Scan for the cell matching the given text and deliver its (x, y) coordinate at center. 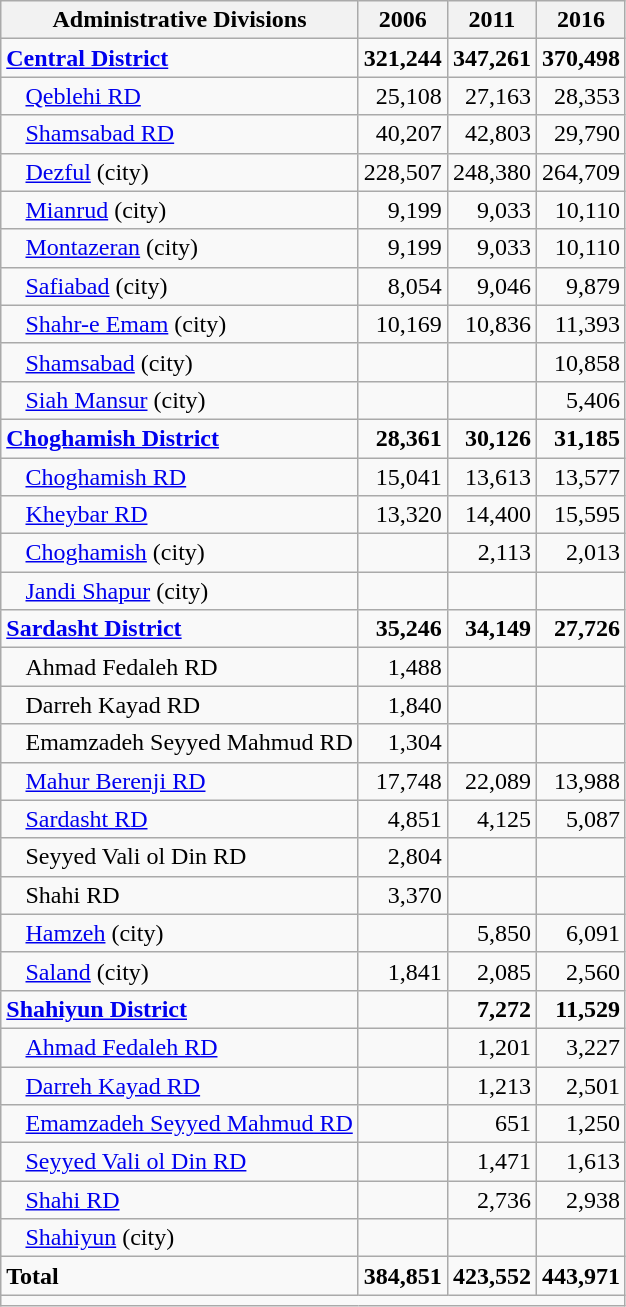
Mianrud (city) (180, 210)
13,577 (580, 477)
29,790 (580, 134)
1,201 (492, 1047)
Shahr-e Emam (city) (180, 324)
Administrative Divisions (180, 20)
Dezful (city) (180, 172)
384,851 (402, 1276)
27,163 (492, 96)
4,851 (402, 819)
8,054 (402, 286)
Shahiyun District (180, 1009)
2016 (580, 20)
2,501 (580, 1085)
35,246 (402, 629)
Sardasht District (180, 629)
3,227 (580, 1047)
15,041 (402, 477)
15,595 (580, 515)
27,726 (580, 629)
10,836 (492, 324)
Mahur Berenji RD (180, 781)
Jandi Shapur (city) (180, 591)
40,207 (402, 134)
2,013 (580, 553)
28,353 (580, 96)
10,858 (580, 362)
2,113 (492, 553)
Total (180, 1276)
443,971 (580, 1276)
14,400 (492, 515)
10,169 (402, 324)
1,613 (580, 1162)
Siah Mansur (city) (180, 400)
264,709 (580, 172)
1,840 (402, 705)
2,736 (492, 1200)
2,085 (492, 971)
34,149 (492, 629)
1,488 (402, 667)
248,380 (492, 172)
2,938 (580, 1200)
6,091 (580, 933)
30,126 (492, 438)
5,087 (580, 819)
2006 (402, 20)
5,850 (492, 933)
17,748 (402, 781)
Saland (city) (180, 971)
13,320 (402, 515)
5,406 (580, 400)
9,879 (580, 286)
370,498 (580, 58)
Kheybar RD (180, 515)
25,108 (402, 96)
Hamzeh (city) (180, 933)
1,304 (402, 743)
9,046 (492, 286)
347,261 (492, 58)
11,393 (580, 324)
Qeblehi RD (180, 96)
423,552 (492, 1276)
31,185 (580, 438)
2,560 (580, 971)
1,471 (492, 1162)
7,272 (492, 1009)
3,370 (402, 895)
Shahiyun (city) (180, 1238)
651 (492, 1124)
Choghamish RD (180, 477)
11,529 (580, 1009)
228,507 (402, 172)
2,804 (402, 857)
Shamsabad RD (180, 134)
Central District (180, 58)
Choghamish (city) (180, 553)
Safiabad (city) (180, 286)
Sardasht RD (180, 819)
Choghamish District (180, 438)
4,125 (492, 819)
1,213 (492, 1085)
13,613 (492, 477)
22,089 (492, 781)
2011 (492, 20)
1,841 (402, 971)
28,361 (402, 438)
Montazeran (city) (180, 248)
42,803 (492, 134)
13,988 (580, 781)
321,244 (402, 58)
1,250 (580, 1124)
Shamsabad (city) (180, 362)
